Determine the (X, Y) coordinate at the center of the cell enclosing the given text.  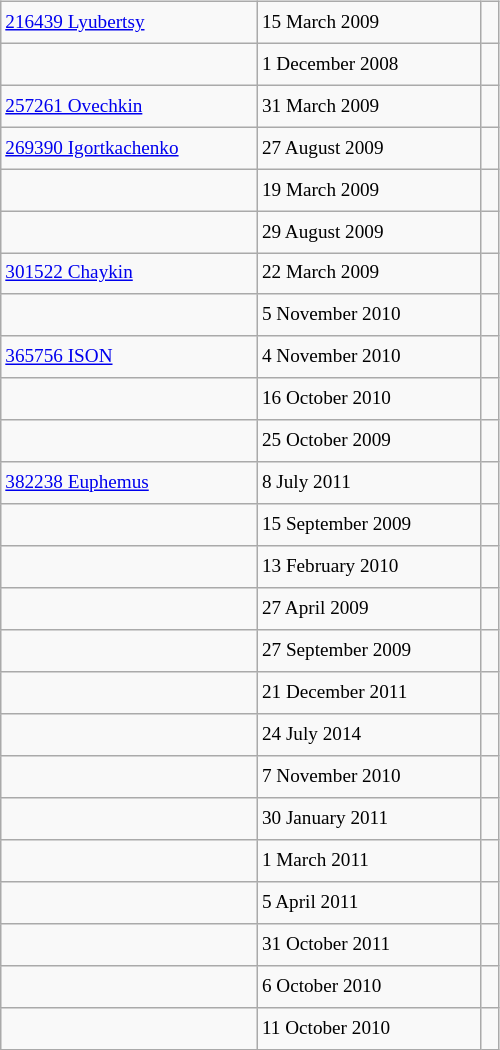
216439 Lyubertsy (130, 22)
382238 Euphemus (130, 483)
31 October 2011 (368, 944)
31 March 2009 (368, 106)
13 February 2010 (368, 567)
365756 ISON (130, 357)
22 March 2009 (368, 274)
24 July 2014 (368, 735)
6 October 2010 (368, 986)
11 October 2010 (368, 1028)
5 November 2010 (368, 315)
19 March 2009 (368, 190)
16 October 2010 (368, 399)
15 March 2009 (368, 22)
8 July 2011 (368, 483)
25 October 2009 (368, 441)
301522 Chaykin (130, 274)
5 April 2011 (368, 902)
1 March 2011 (368, 861)
21 December 2011 (368, 693)
27 April 2009 (368, 609)
30 January 2011 (368, 819)
15 September 2009 (368, 525)
27 August 2009 (368, 148)
7 November 2010 (368, 777)
27 September 2009 (368, 651)
29 August 2009 (368, 232)
1 December 2008 (368, 64)
4 November 2010 (368, 357)
269390 Igortkachenko (130, 148)
257261 Ovechkin (130, 106)
